Determine the [x, y] coordinate at the center of the cell enclosing the given text.  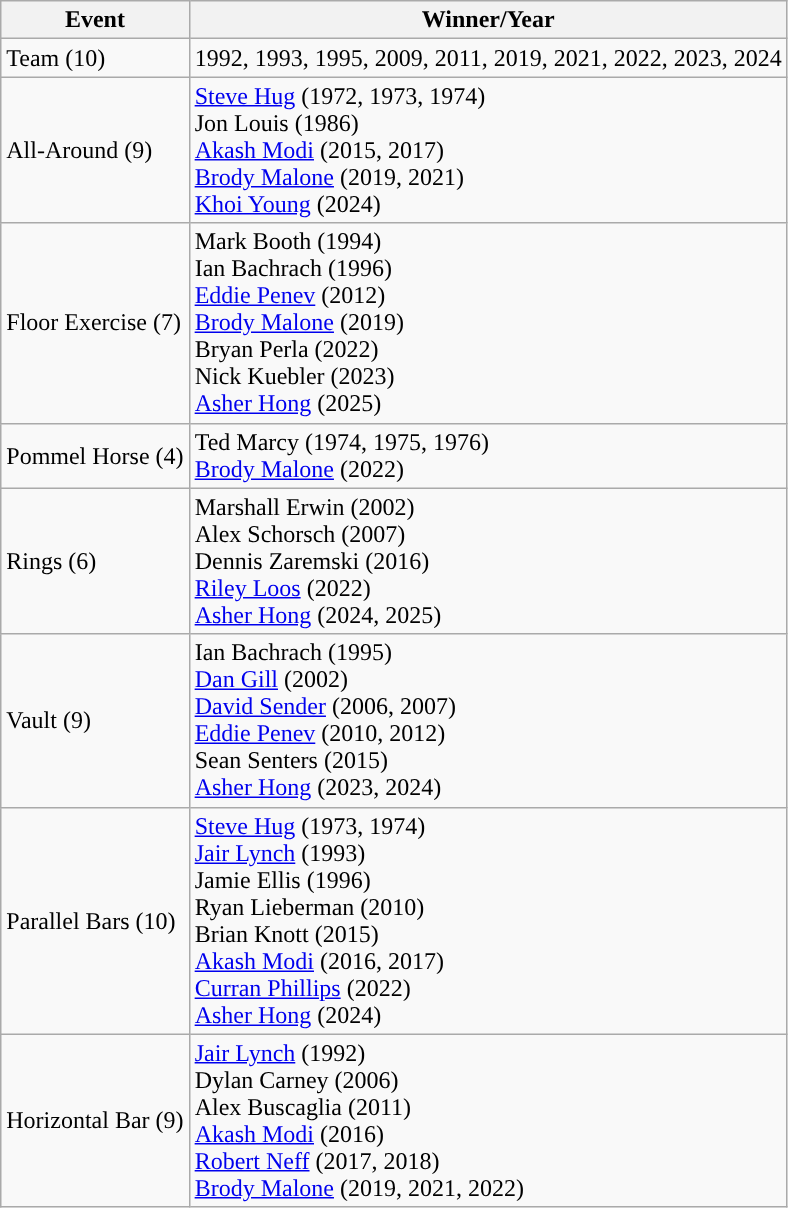
Parallel Bars (10) [95, 920]
Vault (9) [95, 720]
Jair Lynch (1992)Dylan Carney (2006)Alex Buscaglia (2011)Akash Modi (2016)Robert Neff (2017, 2018)Brody Malone (2019, 2021, 2022) [488, 1120]
Floor Exercise (7) [95, 323]
Mark Booth (1994)Ian Bachrach (1996)Eddie Penev (2012)Brody Malone (2019)Bryan Perla (2022)Nick Kuebler (2023)Asher Hong (2025) [488, 323]
Team (10) [95, 58]
Steve Hug (1972, 1973, 1974)Jon Louis (1986)Akash Modi (2015, 2017)Brody Malone (2019, 2021)Khoi Young (2024) [488, 150]
Event [95, 20]
1992, 1993, 1995, 2009, 2011, 2019, 2021, 2022, 2023, 2024 [488, 58]
Ted Marcy (1974, 1975, 1976)Brody Malone (2022) [488, 456]
Horizontal Bar (9) [95, 1120]
Rings (6) [95, 561]
Ian Bachrach (1995)Dan Gill (2002)David Sender (2006, 2007)Eddie Penev (2010, 2012)Sean Senters (2015)Asher Hong (2023, 2024) [488, 720]
Marshall Erwin (2002)Alex Schorsch (2007)Dennis Zaremski (2016)Riley Loos (2022)Asher Hong (2024, 2025) [488, 561]
Winner/Year [488, 20]
Pommel Horse (4) [95, 456]
All-Around (9) [95, 150]
